Locate the cell with the specified text and output its (x, y) center coordinate. 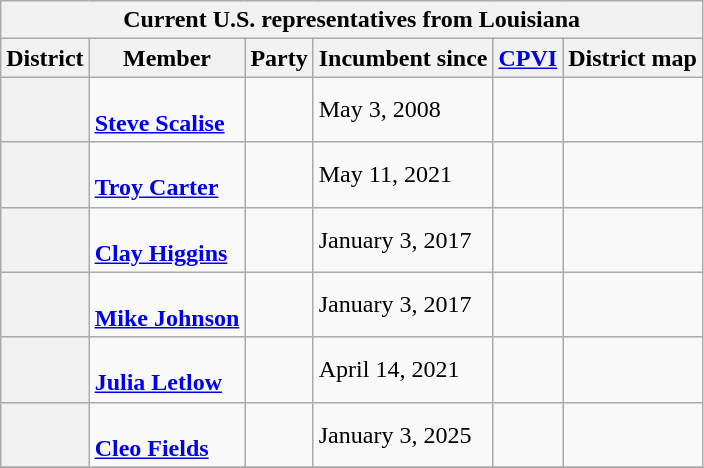
District (45, 58)
CPVI (528, 58)
Current U.S. representatives from Louisiana (352, 20)
Member (167, 58)
May 3, 2008 (403, 110)
District map (633, 58)
Troy Carter (167, 174)
Mike Johnson (167, 304)
Julia Letlow (167, 370)
January 3, 2025 (403, 434)
Party (279, 58)
Incumbent since (403, 58)
Clay Higgins (167, 240)
April 14, 2021 (403, 370)
Steve Scalise (167, 110)
Cleo Fields (167, 434)
May 11, 2021 (403, 174)
